Locate the cell with the specified text and output its (X, Y) center coordinate. 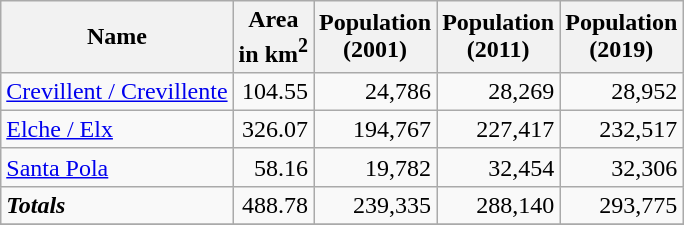
Population(2001) (376, 37)
Elche / Elx (117, 129)
488.78 (273, 205)
24,786 (376, 91)
288,140 (498, 205)
104.55 (273, 91)
326.07 (273, 129)
227,417 (498, 129)
232,517 (622, 129)
Population(2011) (498, 37)
32,306 (622, 167)
Name (117, 37)
28,269 (498, 91)
32,454 (498, 167)
Crevillent / Crevillente (117, 91)
293,775 (622, 205)
19,782 (376, 167)
Santa Pola (117, 167)
58.16 (273, 167)
239,335 (376, 205)
Population(2019) (622, 37)
194,767 (376, 129)
Areain km2 (273, 37)
Totals (117, 205)
28,952 (622, 91)
